Capture the cell that displays the provided text and extract its (X, Y) central coordinate. 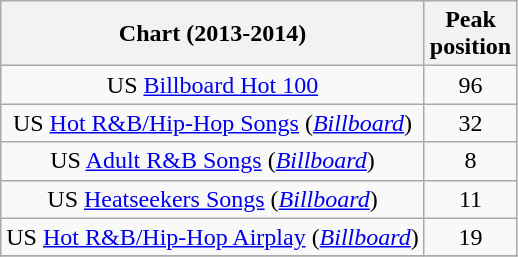
19 (470, 237)
US Billboard Hot 100 (213, 85)
96 (470, 85)
8 (470, 161)
US Adult R&B Songs (Billboard) (213, 161)
Chart (2013-2014) (213, 34)
32 (470, 123)
US Heatseekers Songs (Billboard) (213, 199)
11 (470, 199)
US Hot R&B/Hip-Hop Songs (Billboard) (213, 123)
Peakposition (470, 34)
US Hot R&B/Hip-Hop Airplay (Billboard) (213, 237)
